Find where the given text appears and provide that cell's center as [X, Y] coordinate. 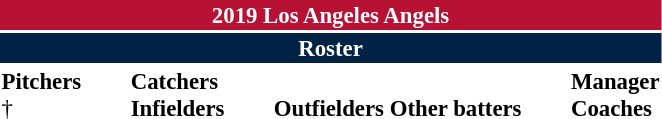
Roster [330, 48]
2019 Los Angeles Angels [330, 15]
